Pinpoint the cell where the given text exists, returning its (X, Y) midpoint coordinate. 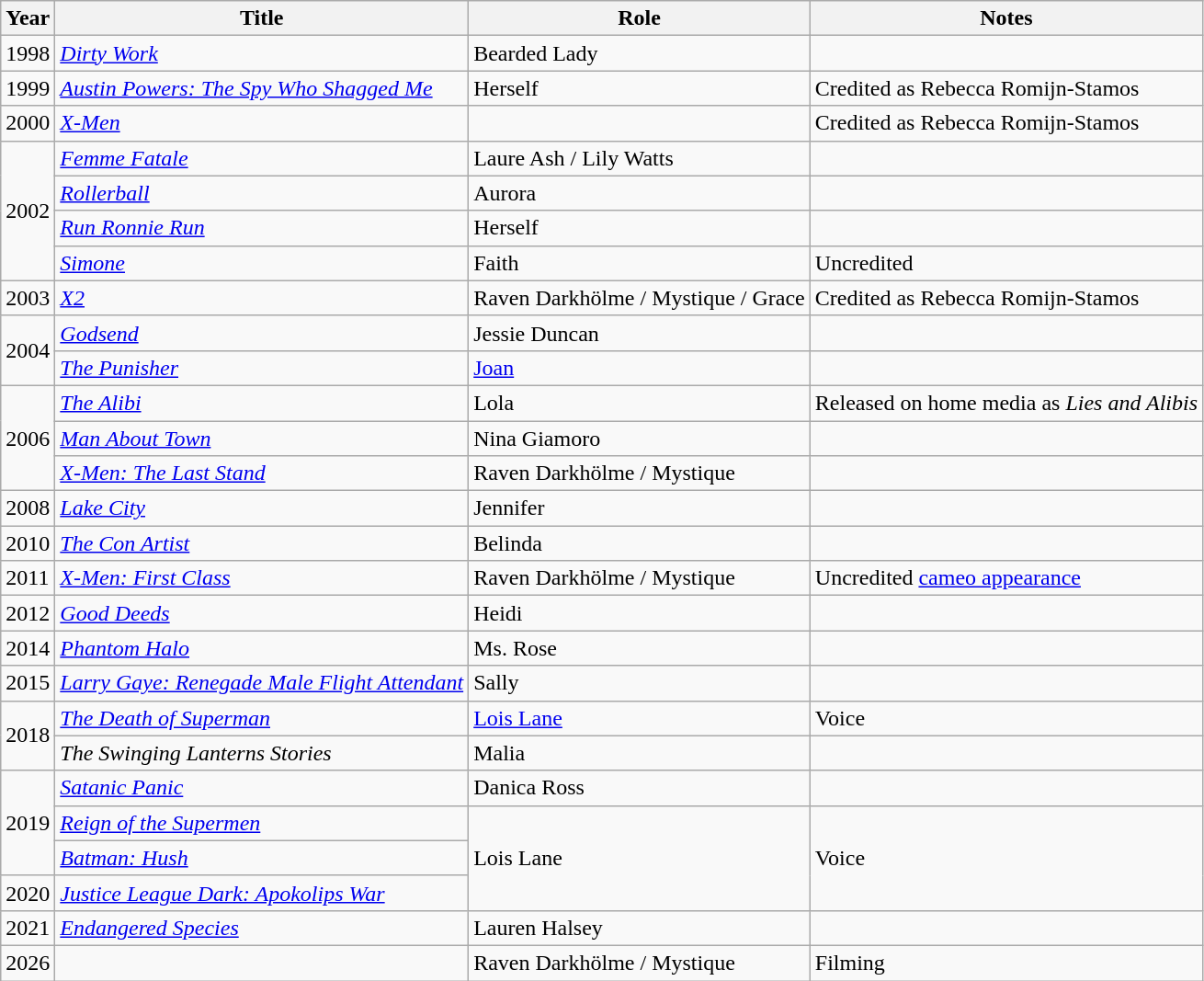
2011 (28, 578)
Jennifer (640, 508)
Good Deeds (262, 613)
1999 (28, 88)
Title (262, 18)
2014 (28, 648)
2006 (28, 438)
Rollerball (262, 193)
Filming (1005, 963)
2015 (28, 683)
Endangered Species (262, 928)
Joan (640, 368)
Released on home media as Lies and Alibis (1005, 403)
Man About Town (262, 439)
Jessie Duncan (640, 333)
X-Men: The Last Stand (262, 473)
Faith (640, 263)
Sally (640, 683)
Larry Gaye: Renegade Male Flight Attendant (262, 683)
2003 (28, 298)
Raven Darkhölme / Mystique / Grace (640, 298)
The Death of Superman (262, 718)
Phantom Halo (262, 648)
2012 (28, 613)
Simone (262, 263)
2026 (28, 963)
Lauren Halsey (640, 928)
Notes (1005, 18)
The Swinging Lanterns Stories (262, 753)
Uncredited (1005, 263)
The Punisher (262, 368)
2021 (28, 928)
Dirty Work (262, 53)
The Con Artist (262, 543)
Reign of the Supermen (262, 823)
Malia (640, 753)
2004 (28, 350)
Justice League Dark: Apokolips War (262, 893)
Aurora (640, 193)
Satanic Panic (262, 788)
X-Men (262, 123)
Batman: Hush (262, 858)
The Alibi (262, 403)
2002 (28, 211)
Nina Giamoro (640, 439)
Ms. Rose (640, 648)
Godsend (262, 333)
X-Men: First Class (262, 578)
Run Ronnie Run (262, 228)
Austin Powers: The Spy Who Shagged Me (262, 88)
Year (28, 18)
2019 (28, 823)
2018 (28, 736)
Danica Ross (640, 788)
Role (640, 18)
Lola (640, 403)
2020 (28, 893)
Belinda (640, 543)
2010 (28, 543)
Lake City (262, 508)
1998 (28, 53)
Bearded Lady (640, 53)
Laure Ash / Lily Watts (640, 158)
X2 (262, 298)
Femme Fatale (262, 158)
2008 (28, 508)
Uncredited cameo appearance (1005, 578)
2000 (28, 123)
Heidi (640, 613)
